Capture the cell that displays the provided text and extract its (x, y) central coordinate. 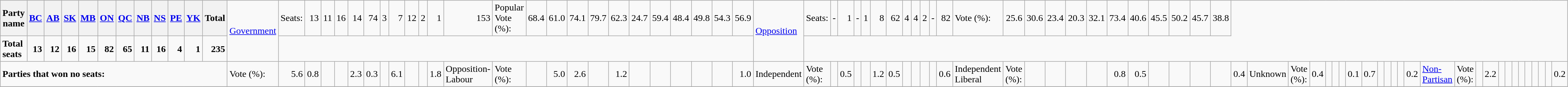
48.4 (681, 18)
73.4 (1117, 18)
30.6 (1035, 18)
Opposition (779, 31)
YK (193, 18)
54.3 (722, 18)
153 (468, 18)
5.6 (291, 74)
20.3 (1076, 18)
AB (53, 18)
Total (215, 18)
38.8 (1221, 18)
Unknown (1268, 74)
56.9 (743, 18)
1.8 (436, 74)
32.1 (1097, 18)
40.6 (1138, 18)
49.8 (702, 18)
45.5 (1159, 18)
QC (125, 18)
14 (356, 18)
45.7 (1200, 18)
BC (35, 18)
2.6 (577, 74)
1.0 (743, 74)
2.3 (356, 74)
NB (143, 18)
Popular Vote (%): (509, 18)
PE (176, 18)
Non-Partisan (1437, 74)
8 (878, 18)
23.4 (1056, 18)
0.6 (944, 74)
2.2 (1490, 74)
MB (88, 18)
61.0 (557, 18)
0.1 (1353, 74)
24.7 (640, 18)
68.4 (536, 18)
62.3 (619, 18)
25.6 (1014, 18)
6.1 (397, 74)
74.1 (577, 18)
15 (88, 49)
Government (252, 31)
SK (70, 18)
Party name (14, 18)
65 (125, 49)
5.0 (557, 74)
Opposition-Labour (468, 74)
235 (215, 49)
Independent Liberal (978, 74)
62 (894, 18)
NS (160, 18)
3 (384, 18)
Total seats (14, 49)
74 (372, 18)
59.4 (660, 18)
50.2 (1180, 18)
Parties that won no seats: (114, 74)
Independent (779, 74)
7 (397, 18)
ON (107, 18)
79.7 (598, 18)
0.3 (372, 74)
0.7 (1370, 74)
